Scan for the cell matching the given text and deliver its (x, y) coordinate at center. 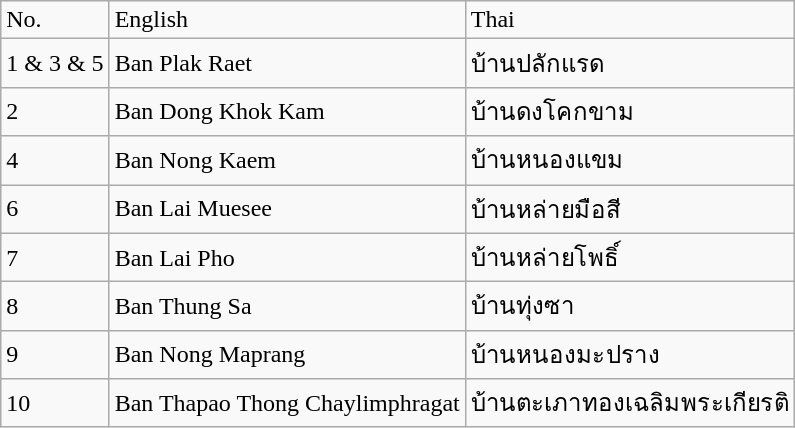
10 (55, 404)
บ้านหล่ายโพธิ์ (630, 258)
Ban Thung Sa (287, 306)
4 (55, 160)
1 & 3 & 5 (55, 64)
Ban Lai Muesee (287, 208)
Thai (630, 20)
6 (55, 208)
บ้านตะเภาทองเฉลิมพระเกียรติ (630, 404)
9 (55, 354)
7 (55, 258)
Ban Lai Pho (287, 258)
Ban Nong Kaem (287, 160)
Ban Dong Khok Kam (287, 112)
บ้านหนองแขม (630, 160)
Ban Nong Maprang (287, 354)
2 (55, 112)
No. (55, 20)
บ้านดงโคกขาม (630, 112)
บ้านหล่ายมือสี (630, 208)
Ban Plak Raet (287, 64)
Ban Thapao Thong Chaylimphragat (287, 404)
English (287, 20)
8 (55, 306)
บ้านหนองมะปราง (630, 354)
บ้านปลักแรด (630, 64)
บ้านทุ่งซา (630, 306)
